Detect which cell encompasses the target text, then output its (x, y) center coordinate. 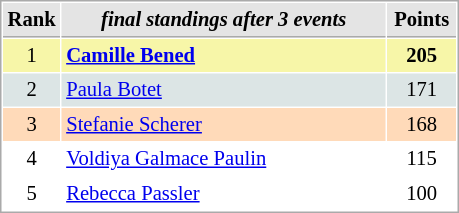
171 (422, 90)
Camille Bened (224, 56)
205 (422, 56)
5 (32, 194)
1 (32, 56)
Rank (32, 20)
Stefanie Scherer (224, 124)
Voldiya Galmace Paulin (224, 158)
Rebecca Passler (224, 194)
final standings after 3 events (224, 20)
100 (422, 194)
115 (422, 158)
3 (32, 124)
2 (32, 90)
Paula Botet (224, 90)
168 (422, 124)
Points (422, 20)
4 (32, 158)
